Return [x, y] of the center of cell containing provided text 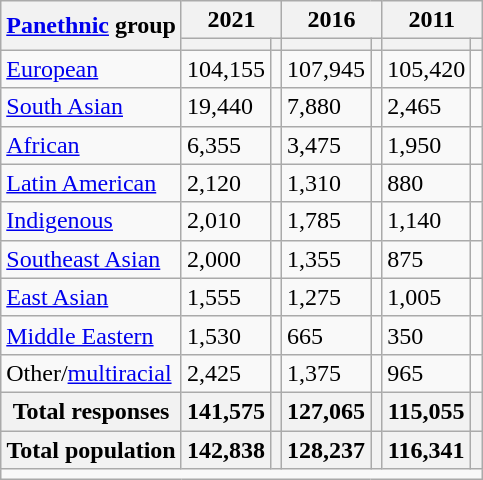
19,440 [226, 107]
1,140 [426, 221]
142,838 [226, 449]
European [92, 69]
965 [426, 373]
1,275 [326, 297]
875 [426, 259]
Latin American [92, 183]
1,950 [426, 145]
115,055 [426, 411]
Panethnic group [92, 26]
Total population [92, 449]
105,420 [426, 69]
Indigenous [92, 221]
104,155 [226, 69]
South Asian [92, 107]
2016 [332, 20]
7,880 [326, 107]
128,237 [326, 449]
1,375 [326, 373]
1,530 [226, 335]
880 [426, 183]
1,555 [226, 297]
1,005 [426, 297]
3,475 [326, 145]
1,355 [326, 259]
2,425 [226, 373]
Other/multiracial [92, 373]
107,945 [326, 69]
141,575 [226, 411]
2,465 [426, 107]
Southeast Asian [92, 259]
6,355 [226, 145]
2021 [231, 20]
2011 [432, 20]
1,310 [326, 183]
Middle Eastern [92, 335]
Total responses [92, 411]
1,785 [326, 221]
2,010 [226, 221]
2,000 [226, 259]
African [92, 145]
East Asian [92, 297]
127,065 [326, 411]
116,341 [426, 449]
665 [326, 335]
350 [426, 335]
2,120 [226, 183]
